Provide the [X, Y] coordinate of the cell's center where the given text is located.  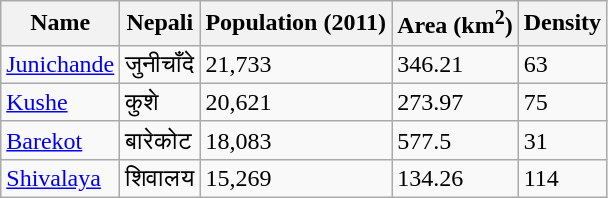
346.21 [456, 64]
31 [562, 140]
21,733 [296, 64]
Density [562, 24]
Name [60, 24]
75 [562, 102]
जुनीचाँदे [160, 64]
कुशे [160, 102]
114 [562, 178]
Shivalaya [60, 178]
Nepali [160, 24]
Area (km2) [456, 24]
20,621 [296, 102]
18,083 [296, 140]
शिवालय [160, 178]
134.26 [456, 178]
63 [562, 64]
577.5 [456, 140]
Junichande [60, 64]
273.97 [456, 102]
15,269 [296, 178]
Barekot [60, 140]
बारेकोट [160, 140]
Population (2011) [296, 24]
Kushe [60, 102]
